Return [X, Y] of the center of cell containing provided text 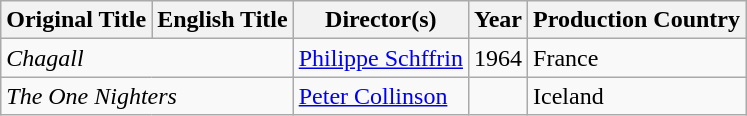
1964 [498, 58]
Iceland [637, 96]
France [637, 58]
Philippe Schffrin [380, 58]
Original Title [76, 20]
The One Nighters [147, 96]
Peter Collinson [380, 96]
Production Country [637, 20]
Chagall [147, 58]
Year [498, 20]
English Title [223, 20]
Director(s) [380, 20]
